Extract the [X, Y] coordinate from the center of the cell holding the provided text.  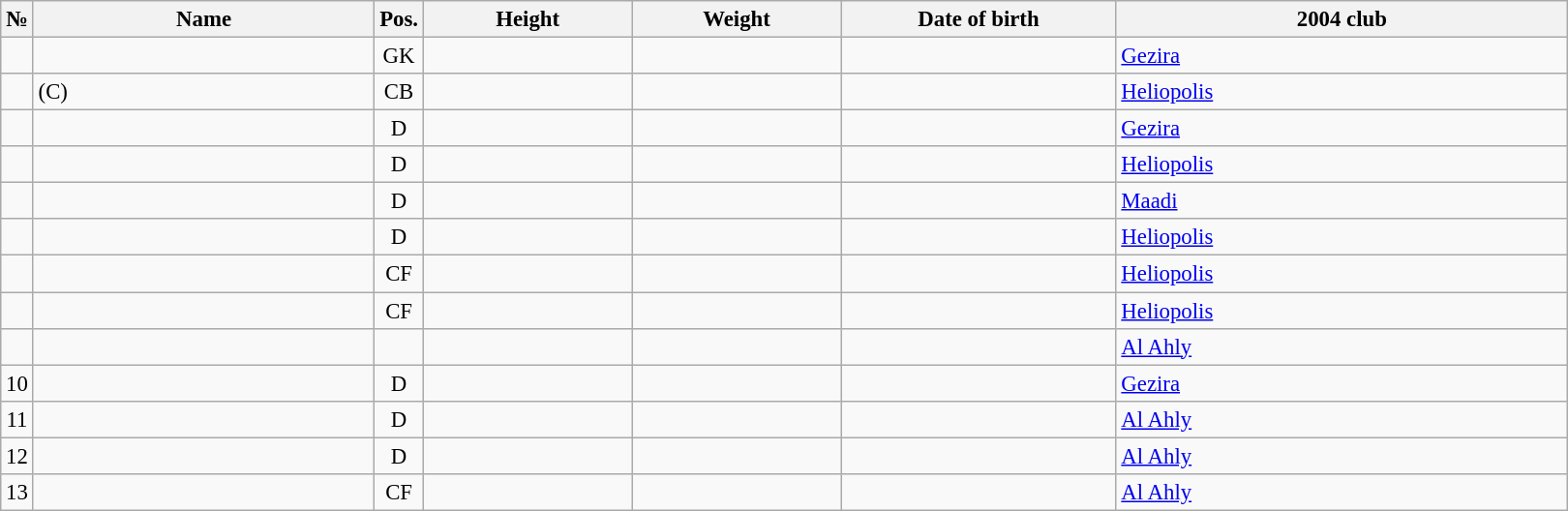
GK [399, 56]
13 [17, 493]
Weight [737, 19]
Pos. [399, 19]
2004 club [1342, 19]
12 [17, 456]
CB [399, 92]
№ [17, 19]
Date of birth [979, 19]
10 [17, 383]
Height [528, 19]
(C) [203, 92]
11 [17, 419]
Name [203, 19]
Maadi [1342, 201]
